From the cell containing the given text, extract its center point as (x, y) coordinate. 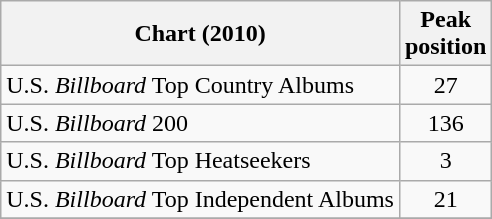
21 (445, 199)
U.S. Billboard Top Heatseekers (200, 161)
Peakposition (445, 34)
U.S. Billboard Top Independent Albums (200, 199)
U.S. Billboard 200 (200, 123)
Chart (2010) (200, 34)
136 (445, 123)
27 (445, 85)
U.S. Billboard Top Country Albums (200, 85)
3 (445, 161)
